Return (X, Y) of the center of cell containing provided text 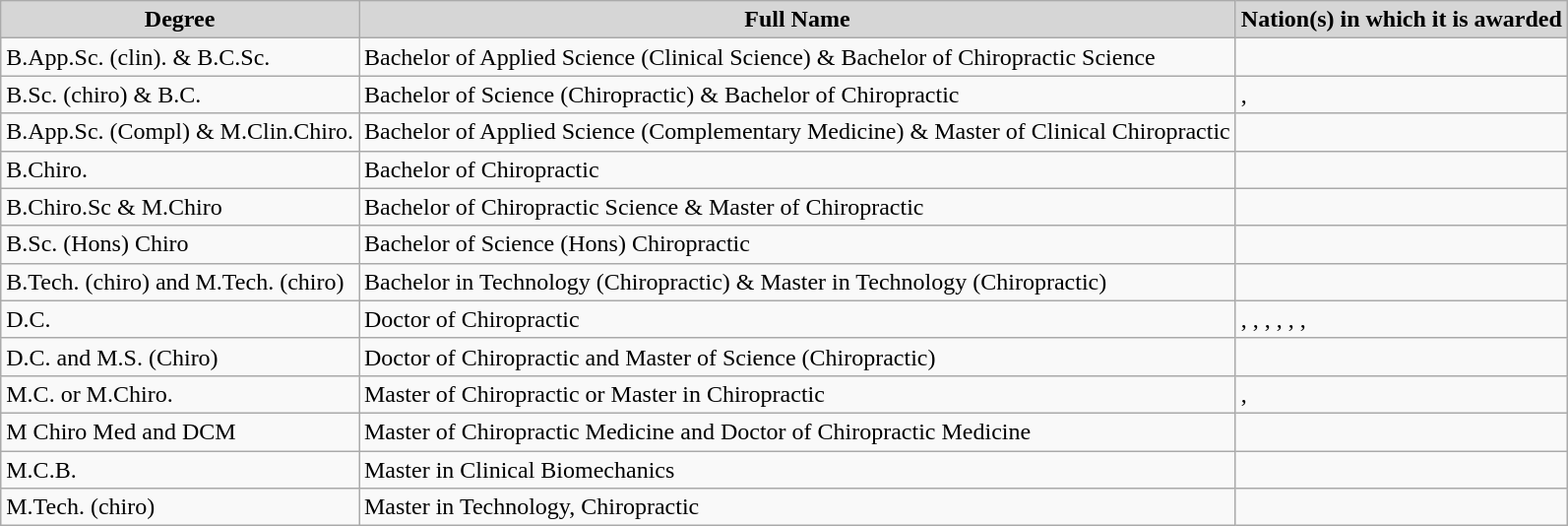
Bachelor of Applied Science (Clinical Science) & Bachelor of Chiropractic Science (797, 57)
B.Sc. (chiro) & B.C. (180, 95)
M.C. or M.Chiro. (180, 394)
Master in Clinical Biomechanics (797, 470)
Master of Chiropractic Medicine and Doctor of Chiropractic Medicine (797, 431)
Master in Technology, Chiropractic (797, 507)
M.C.B. (180, 470)
Doctor of Chiropractic (797, 319)
D.C. and M.S. (Chiro) (180, 357)
B.Tech. (chiro) and M.Tech. (chiro) (180, 282)
Bachelor of Applied Science (Complementary Medicine) & Master of Clinical Chiropractic (797, 132)
Full Name (797, 20)
B.App.Sc. (Compl) & M.Clin.Chiro. (180, 132)
D.C. (180, 319)
Bachelor of Science (Chiropractic) & Bachelor of Chiropractic (797, 95)
B.Chiro. (180, 169)
M Chiro Med and DCM (180, 431)
Bachelor of Chiropractic (797, 169)
Master of Chiropractic or Master in Chiropractic (797, 394)
Degree (180, 20)
Bachelor of Chiropractic Science & Master of Chiropractic (797, 207)
B.App.Sc. (clin). & B.C.Sc. (180, 57)
Bachelor in Technology (Chiropractic) & Master in Technology (Chiropractic) (797, 282)
B.Sc. (Hons) Chiro (180, 244)
B.Chiro.Sc & M.Chiro (180, 207)
Nation(s) in which it is awarded (1402, 20)
, , , , , , (1402, 319)
Bachelor of Science (Hons) Chiropractic (797, 244)
M.Tech. (chiro) (180, 507)
Doctor of Chiropractic and Master of Science (Chiropractic) (797, 357)
